Search for the cell housing the specified text and yield its (x, y) center coordinate. 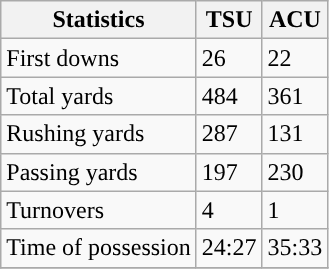
26 (229, 58)
4 (229, 210)
ACU (295, 20)
Time of possession (99, 248)
35:33 (295, 248)
361 (295, 96)
TSU (229, 20)
First downs (99, 58)
Turnovers (99, 210)
484 (229, 96)
230 (295, 172)
Rushing yards (99, 134)
24:27 (229, 248)
197 (229, 172)
1 (295, 210)
22 (295, 58)
Passing yards (99, 172)
Statistics (99, 20)
287 (229, 134)
131 (295, 134)
Total yards (99, 96)
